Extract the [X, Y] coordinate from the center of the cell holding the provided text.  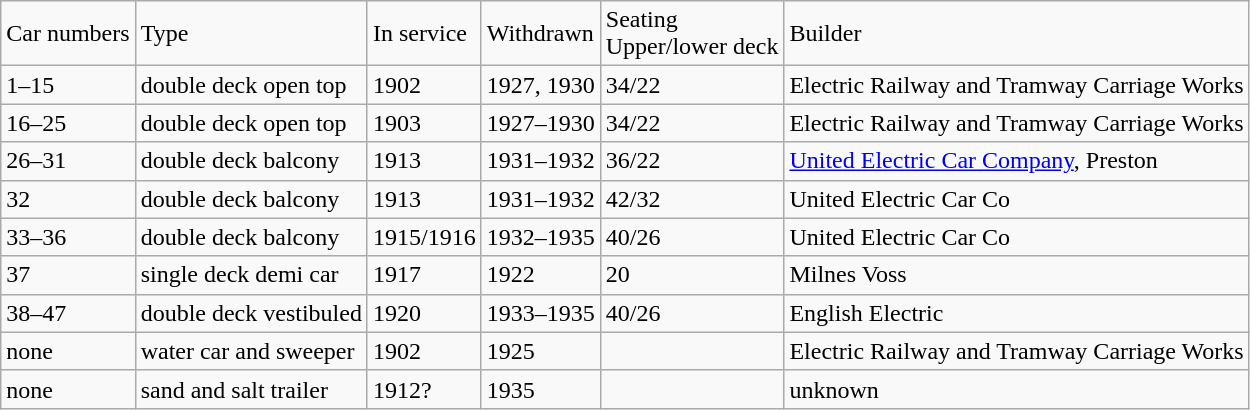
1912? [424, 389]
Milnes Voss [1016, 275]
1922 [540, 275]
water car and sweeper [251, 351]
Car numbers [68, 34]
38–47 [68, 313]
1903 [424, 123]
42/32 [692, 199]
20 [692, 275]
Builder [1016, 34]
Withdrawn [540, 34]
1925 [540, 351]
16–25 [68, 123]
1917 [424, 275]
sand and salt trailer [251, 389]
37 [68, 275]
1915/1916 [424, 237]
1920 [424, 313]
1927, 1930 [540, 85]
33–36 [68, 237]
1–15 [68, 85]
1927–1930 [540, 123]
36/22 [692, 161]
SeatingUpper/lower deck [692, 34]
1933–1935 [540, 313]
single deck demi car [251, 275]
Type [251, 34]
United Electric Car Company, Preston [1016, 161]
32 [68, 199]
26–31 [68, 161]
English Electric [1016, 313]
1932–1935 [540, 237]
In service [424, 34]
unknown [1016, 389]
double deck vestibuled [251, 313]
1935 [540, 389]
